Return [X, Y] of the center of cell containing provided text 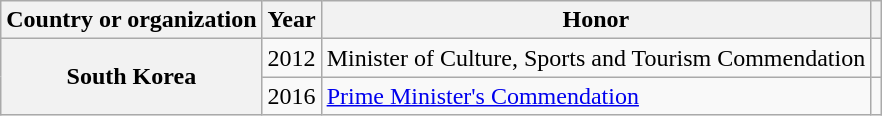
Minister of Culture, Sports and Tourism Commendation [596, 58]
2016 [292, 96]
Year [292, 20]
Prime Minister's Commendation [596, 96]
South Korea [132, 77]
Country or organization [132, 20]
Honor [596, 20]
2012 [292, 58]
